Find where the given text appears and provide that cell's center as [X, Y] coordinate. 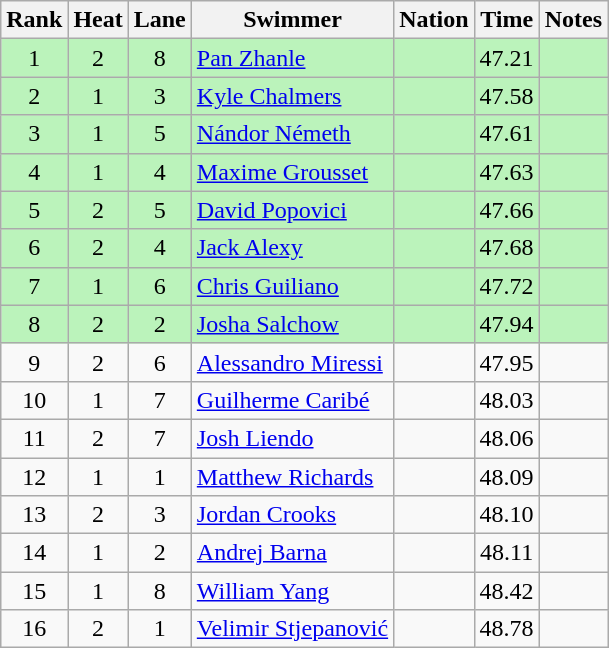
Jordan Crooks [292, 515]
12 [34, 477]
47.94 [506, 324]
9 [34, 362]
Nándor Németh [292, 134]
47.61 [506, 134]
Heat [98, 20]
Matthew Richards [292, 477]
Nation [434, 20]
Maxime Grousset [292, 172]
48.78 [506, 629]
48.10 [506, 515]
Pan Zhanle [292, 58]
11 [34, 438]
Notes [573, 20]
48.42 [506, 591]
47.72 [506, 286]
47.63 [506, 172]
William Yang [292, 591]
Swimmer [292, 20]
Josha Salchow [292, 324]
Guilherme Caribé [292, 400]
Lane [160, 20]
Velimir Stjepanović [292, 629]
14 [34, 553]
47.21 [506, 58]
Chris Guiliano [292, 286]
Josh Liendo [292, 438]
Kyle Chalmers [292, 96]
48.09 [506, 477]
Alessandro Miressi [292, 362]
47.68 [506, 248]
47.66 [506, 210]
Rank [34, 20]
15 [34, 591]
48.06 [506, 438]
Time [506, 20]
Andrej Barna [292, 553]
David Popovici [292, 210]
47.58 [506, 96]
16 [34, 629]
48.03 [506, 400]
47.95 [506, 362]
13 [34, 515]
48.11 [506, 553]
Jack Alexy [292, 248]
10 [34, 400]
